Scan for the cell matching the given text and deliver its [x, y] coordinate at center. 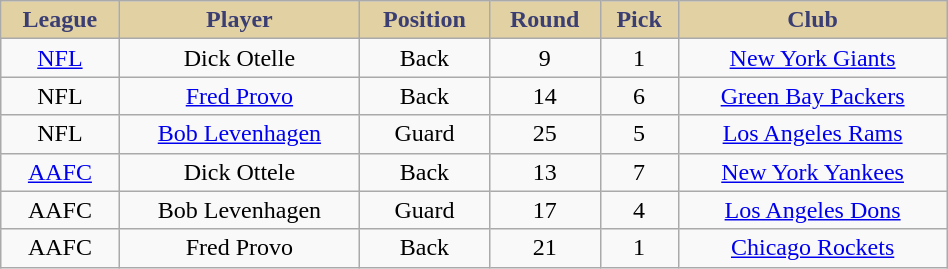
25 [544, 134]
9 [544, 58]
Pick [639, 20]
13 [544, 172]
Los Angeles Rams [812, 134]
7 [639, 172]
17 [544, 210]
14 [544, 96]
Dick Ottele [240, 172]
21 [544, 248]
Round [544, 20]
Player [240, 20]
New York Yankees [812, 172]
League [60, 20]
6 [639, 96]
Los Angeles Dons [812, 210]
Dick Otelle [240, 58]
5 [639, 134]
Club [812, 20]
4 [639, 210]
Chicago Rockets [812, 248]
Position [424, 20]
New York Giants [812, 58]
Green Bay Packers [812, 96]
